Determine the [x, y] coordinate at the center of the cell enclosing the given text.  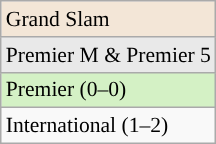
International (1–2) [108, 126]
Premier (0–0) [108, 90]
Premier M & Premier 5 [108, 55]
Grand Slam [108, 19]
